Output the (X, Y) coordinate of the center of the cell containing the given text.  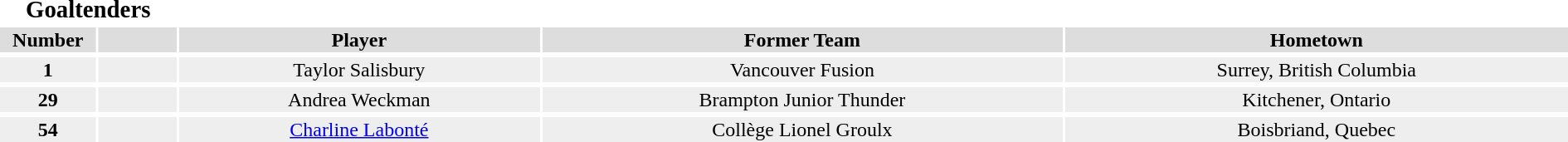
Collège Lionel Groulx (801, 130)
Player (358, 40)
1 (48, 70)
Kitchener, Ontario (1317, 100)
Surrey, British Columbia (1317, 70)
Number (48, 40)
Brampton Junior Thunder (801, 100)
Andrea Weckman (358, 100)
Boisbriand, Quebec (1317, 130)
Vancouver Fusion (801, 70)
Hometown (1317, 40)
Former Team (801, 40)
Charline Labonté (358, 130)
54 (48, 130)
Taylor Salisbury (358, 70)
29 (48, 100)
